Search for the cell housing the specified text and yield its [x, y] center coordinate. 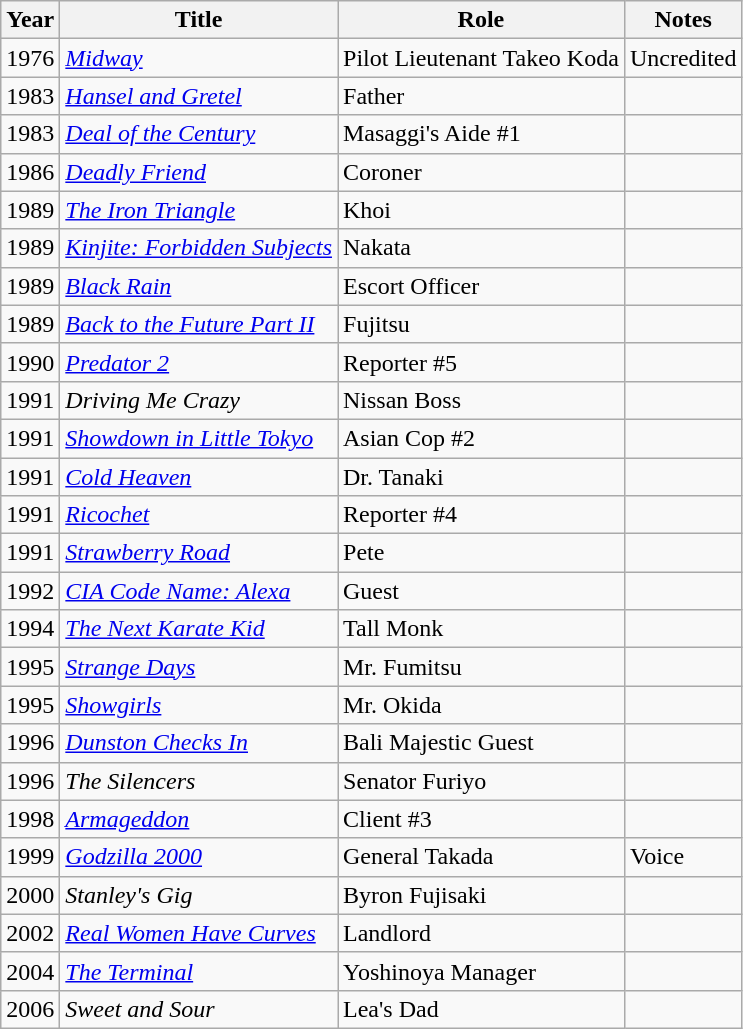
1999 [30, 857]
1976 [30, 58]
Senator Furiyo [482, 781]
1990 [30, 362]
Fujitsu [482, 324]
Khoi [482, 210]
Coroner [482, 172]
Reporter #4 [482, 515]
1992 [30, 591]
Midway [199, 58]
Father [482, 96]
Client #3 [482, 819]
1998 [30, 819]
Showgirls [199, 705]
Sweet and Sour [199, 1009]
The Next Karate Kid [199, 629]
Strange Days [199, 667]
Notes [683, 20]
Pilot Lieutenant Takeo Koda [482, 58]
Deadly Friend [199, 172]
Title [199, 20]
CIA Code Name: Alexa [199, 591]
2000 [30, 895]
Driving Me Crazy [199, 400]
Bali Majestic Guest [482, 743]
Predator 2 [199, 362]
Uncredited [683, 58]
Deal of the Century [199, 134]
Godzilla 2000 [199, 857]
Showdown in Little Tokyo [199, 438]
Kinjite: Forbidden Subjects [199, 248]
Stanley's Gig [199, 895]
Year [30, 20]
Byron Fujisaki [482, 895]
Pete [482, 553]
Nissan Boss [482, 400]
Strawberry Road [199, 553]
Dr. Tanaki [482, 477]
Back to the Future Part II [199, 324]
The Terminal [199, 971]
Black Rain [199, 286]
Voice [683, 857]
Landlord [482, 933]
Asian Cop #2 [482, 438]
Reporter #5 [482, 362]
Lea's Dad [482, 1009]
2002 [30, 933]
Dunston Checks In [199, 743]
Mr. Fumitsu [482, 667]
1994 [30, 629]
The Silencers [199, 781]
2004 [30, 971]
Role [482, 20]
Mr. Okida [482, 705]
2006 [30, 1009]
Real Women Have Curves [199, 933]
The Iron Triangle [199, 210]
1986 [30, 172]
Nakata [482, 248]
Armageddon [199, 819]
Escort Officer [482, 286]
Masaggi's Aide #1 [482, 134]
General Takada [482, 857]
Ricochet [199, 515]
Hansel and Gretel [199, 96]
Guest [482, 591]
Tall Monk [482, 629]
Yoshinoya Manager [482, 971]
Cold Heaven [199, 477]
